Return [X, Y] of the center of cell containing provided text 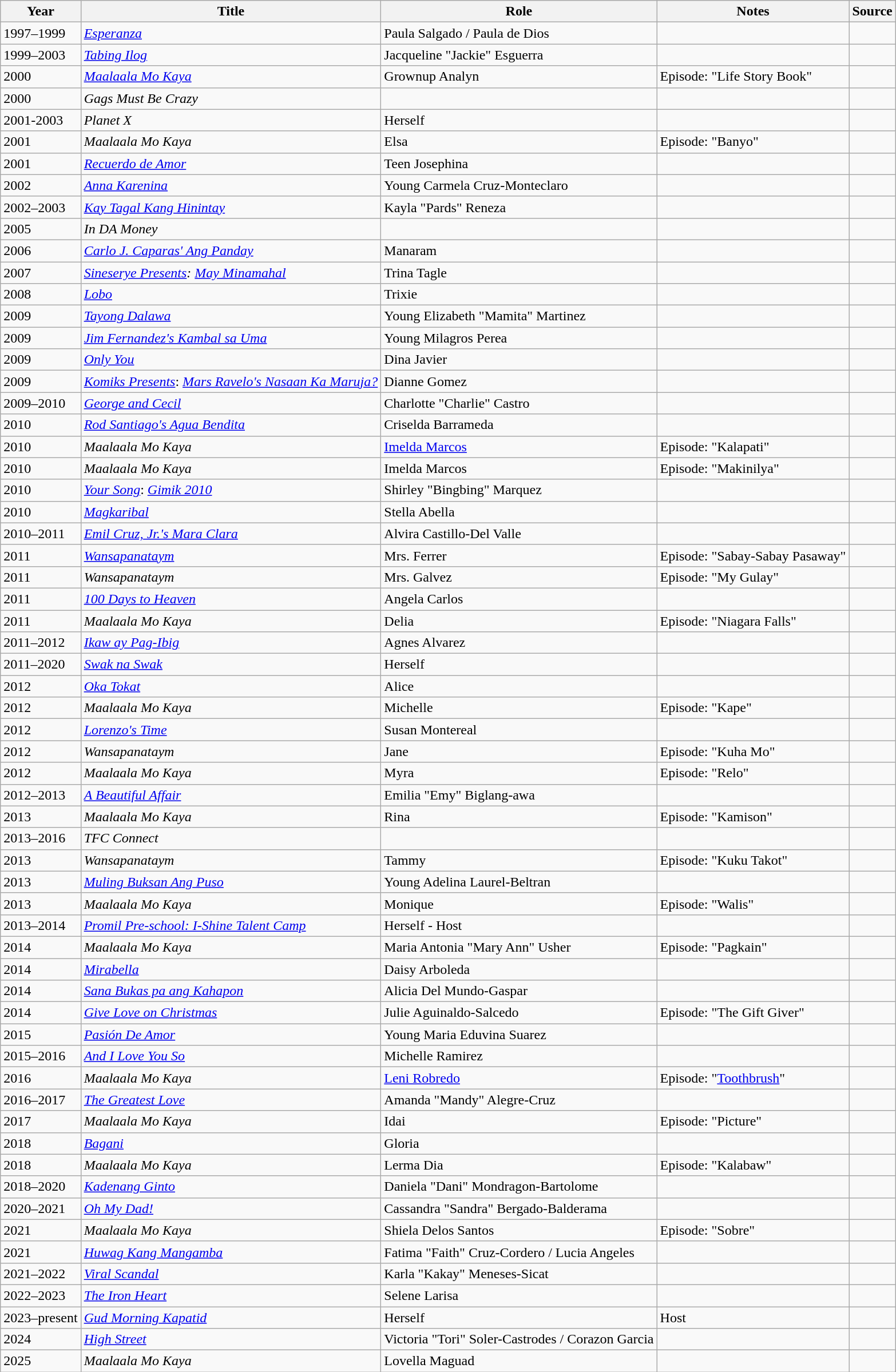
Bagani [231, 1143]
George and Cecil [231, 403]
Monique [519, 904]
2011–2020 [41, 665]
Give Love on Christmas [231, 1013]
Carlo J. Caparas' Ang Panday [231, 250]
Gags Must Be Crazy [231, 98]
Dina Javier [519, 360]
2002 [41, 185]
Karla "Kakay" Meneses-Sicat [519, 1274]
2022–2023 [41, 1295]
Oka Tokat [231, 686]
Emilia "Emy" Biglang-awa [519, 795]
2013–2016 [41, 838]
Episode: "Kalapati" [753, 447]
Swak na Swak [231, 665]
Cassandra "Sandra" Bergado-Balderama [519, 1208]
Shirley "Bingbing" Marquez [519, 490]
2015–2016 [41, 1056]
Alicia Del Mundo-Gaspar [519, 991]
Leni Robredo [519, 1078]
Paula Salgado / Paula de Dios [519, 33]
Episode: "Relo" [753, 773]
Criselda Barrameda [519, 425]
Charlotte "Charlie" Castro [519, 403]
Episode: "The Gift Giver" [753, 1013]
Rina [519, 817]
Young Milagros Perea [519, 338]
Episode: "Kuku Takot" [753, 860]
Pasión De Amor [231, 1035]
Myra [519, 773]
Jane [519, 751]
Mrs. Galvez [519, 577]
Julie Aguinaldo-Salcedo [519, 1013]
Lorenzo's Time [231, 730]
100 Days to Heaven [231, 599]
Recuerdo de Amor [231, 164]
2023–present [41, 1317]
Huwag Kang Mangamba [231, 1252]
Mrs. Ferrer [519, 555]
Alice [519, 686]
Episode: "Kamison" [753, 817]
Agnes Alvarez [519, 643]
Magkaribal [231, 512]
Jim Fernandez's Kambal sa Uma [231, 338]
Episode: "Walis" [753, 904]
Dianne Gomez [519, 381]
Episode: "Toothbrush" [753, 1078]
High Street [231, 1339]
Delia [519, 621]
Gud Morning Kapatid [231, 1317]
Source [872, 11]
2016 [41, 1078]
Lerma Dia [519, 1165]
Your Song: Gimik 2010 [231, 490]
Episode: "Sabay-Sabay Pasaway" [753, 555]
Oh My Dad! [231, 1208]
Episode: "Life Story Book" [753, 77]
Selene Larisa [519, 1295]
The Iron Heart [231, 1295]
2021–2022 [41, 1274]
Episode: "Pagkain" [753, 947]
Muling Buksan Ang Puso [231, 882]
2015 [41, 1035]
Episode: "Kalabaw" [753, 1165]
Episode: "Niagara Falls" [753, 621]
2012–2013 [41, 795]
Episode: "Sobre" [753, 1230]
Manaram [519, 250]
Year [41, 11]
2010–2011 [41, 534]
2011–2012 [41, 643]
Trina Tagle [519, 273]
Only You [231, 360]
Amanda "Mandy" Alegre-Cruz [519, 1100]
2024 [41, 1339]
Esperanza [231, 33]
Stella Abella [519, 512]
Episode: "Kuha Mo" [753, 751]
Young Carmela Cruz-Monteclaro [519, 185]
2005 [41, 229]
Tayong Dalawa [231, 316]
Host [753, 1317]
Maria Antonia "Mary Ann" Usher [519, 947]
In DA Money [231, 229]
Rod Santiago's Agua Bendita [231, 425]
Lovella Maguad [519, 1361]
2007 [41, 273]
Episode: "Kape" [753, 708]
2001-2003 [41, 120]
Komiks Presents: Mars Ravelo's Nasaan Ka Maruja? [231, 381]
Viral Scandal [231, 1274]
2025 [41, 1361]
Shiela Delos Santos [519, 1230]
Tabing Ilog [231, 55]
Lobo [231, 295]
Herself - Host [519, 925]
Grownup Analyn [519, 77]
Angela Carlos [519, 599]
2020–2021 [41, 1208]
Mirabella [231, 969]
Young Maria Eduvina Suarez [519, 1035]
Michelle [519, 708]
Episode: "Picture" [753, 1122]
Alvira Castillo-Del Valle [519, 534]
Trixie [519, 295]
Idai [519, 1122]
Role [519, 11]
Jacqueline "Jackie" Esguerra [519, 55]
Gloria [519, 1143]
2008 [41, 295]
2013–2014 [41, 925]
Teen Josephina [519, 164]
2006 [41, 250]
Kadenang Ginto [231, 1187]
Episode: "My Gulay" [753, 577]
Elsa [519, 142]
Fatima "Faith" Cruz-Cordero / Lucia Angeles [519, 1252]
Daniela "Dani" Mondragon-Bartolome [519, 1187]
Daisy Arboleda [519, 969]
A Beautiful Affair [231, 795]
The Greatest Love [231, 1100]
Emil Cruz, Jr.'s Mara Clara [231, 534]
1997–1999 [41, 33]
Tammy [519, 860]
Episode: "Makinilya" [753, 468]
Victoria "Tori" Soler-Castrodes / Corazon Garcia [519, 1339]
Anna Karenina [231, 185]
Title [231, 11]
Michelle Ramirez [519, 1056]
Sineserye Presents: May Minamahal [231, 273]
Notes [753, 11]
2017 [41, 1122]
2018–2020 [41, 1187]
1999–2003 [41, 55]
Young Adelina Laurel-Beltran [519, 882]
TFC Connect [231, 838]
And I Love You So [231, 1056]
Episode: "Banyo" [753, 142]
2002–2003 [41, 207]
Promil Pre-school: I-Shine Talent Camp [231, 925]
Planet X [231, 120]
Kayla "Pards" Reneza [519, 207]
Kay Tagal Kang Hinintay [231, 207]
2009–2010 [41, 403]
Ikaw ay Pag-Ibig [231, 643]
Susan Montereal [519, 730]
Sana Bukas pa ang Kahapon [231, 991]
Young Elizabeth "Mamita" Martinez [519, 316]
2016–2017 [41, 1100]
